Extract the (x, y) coordinate from the center of the cell holding the provided text.  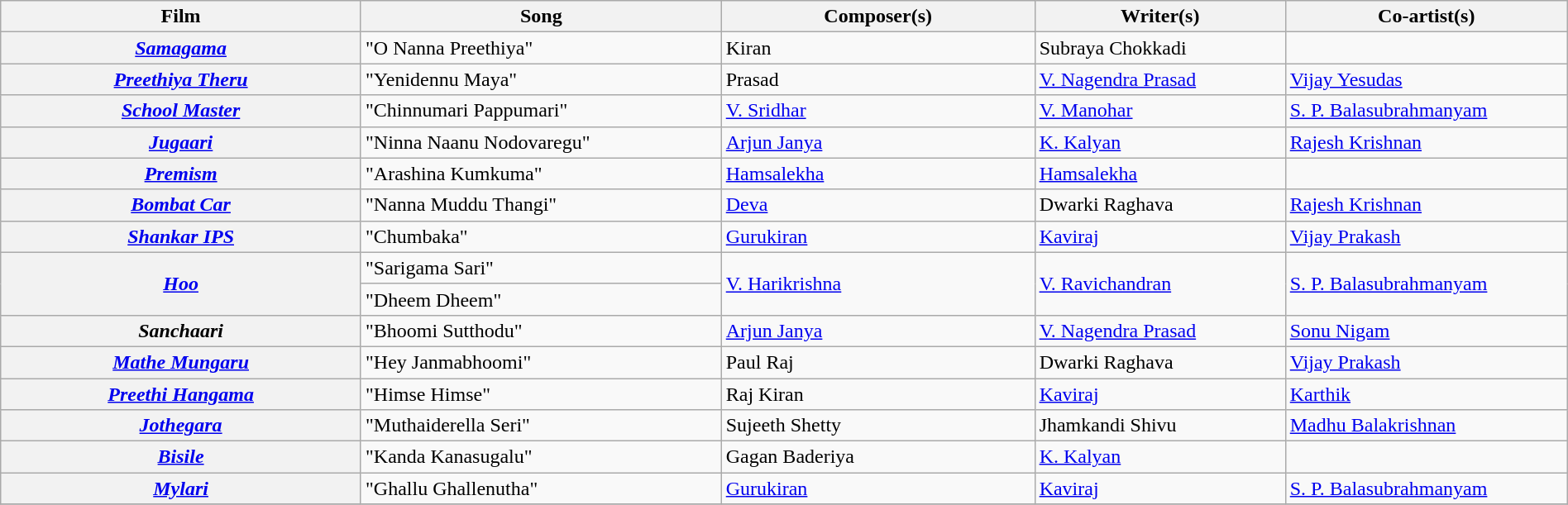
Bisile (181, 457)
"Nanna Muddu Thangi" (541, 205)
"Bhoomi Sutthodu" (541, 331)
V. Ravichandran (1159, 283)
Preethi Hangama (181, 394)
"Ninna Naanu Nodovaregu" (541, 142)
Bombat Car (181, 205)
Kiran (878, 48)
Samagama (181, 48)
"Yenidennu Maya" (541, 79)
"Kanda Kanasugalu" (541, 457)
Jugaari (181, 142)
Composer(s) (878, 17)
Hoo (181, 283)
V. Manohar (1159, 111)
Karthik (1426, 394)
Vijay Yesudas (1426, 79)
Film (181, 17)
School Master (181, 111)
"Ghallu Ghallenutha" (541, 488)
"Muthaiderella Seri" (541, 426)
"Himse Himse" (541, 394)
"Hey Janmabhoomi" (541, 362)
"Sarigama Sari" (541, 268)
Writer(s) (1159, 17)
Sanchaari (181, 331)
Mathe Mungaru (181, 362)
Gagan Baderiya (878, 457)
"Dheem Dheem" (541, 299)
"Chumbaka" (541, 236)
Sujeeth Shetty (878, 426)
Jhamkandi Shivu (1159, 426)
Madhu Balakrishnan (1426, 426)
Prasad (878, 79)
Premism (181, 174)
Paul Raj (878, 362)
Shankar IPS (181, 236)
Jothegara (181, 426)
Co-artist(s) (1426, 17)
Sonu Nigam (1426, 331)
Preethiya Theru (181, 79)
Raj Kiran (878, 394)
Subraya Chokkadi (1159, 48)
"Chinnumari Pappumari" (541, 111)
Deva (878, 205)
Mylari (181, 488)
"O Nanna Preethiya" (541, 48)
V. Sridhar (878, 111)
Song (541, 17)
V. Harikrishna (878, 283)
"Arashina Kumkuma" (541, 174)
